Output the [x, y] coordinate of the center of the cell containing the given text.  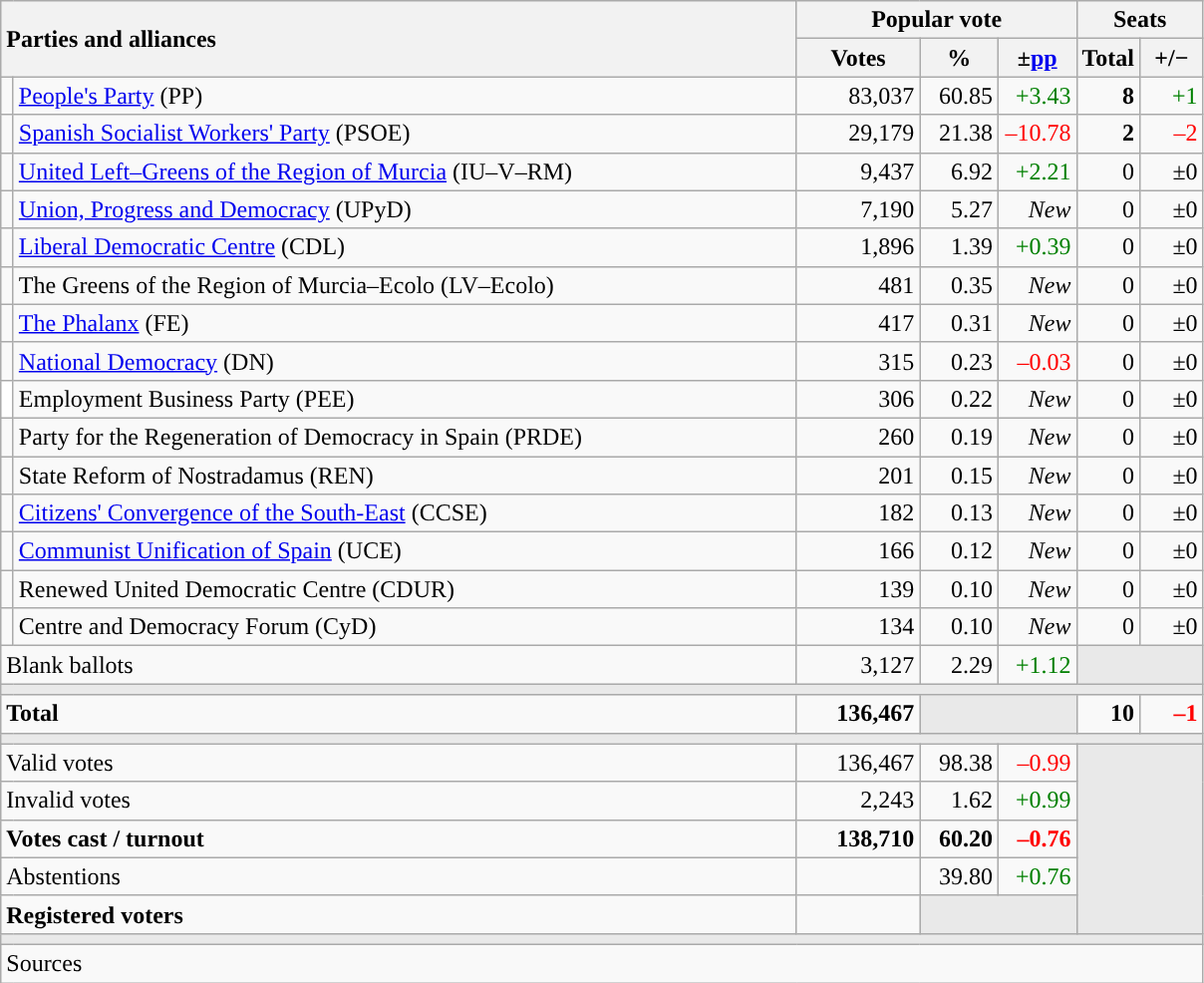
166 [858, 551]
Parties and alliances [399, 39]
6.92 [959, 171]
Employment Business Party (PEE) [405, 399]
417 [858, 323]
138,710 [858, 838]
0.22 [959, 399]
0.13 [959, 513]
Popular vote [937, 20]
481 [858, 285]
Communist Unification of Spain (UCE) [405, 551]
98.38 [959, 763]
0.19 [959, 437]
0.23 [959, 361]
139 [858, 589]
10 [1108, 714]
Registered voters [399, 914]
–0.76 [1037, 838]
Liberal Democratic Centre (CDL) [405, 247]
+0.99 [1037, 801]
83,037 [858, 96]
Invalid votes [399, 801]
2 [1108, 134]
–1 [1172, 714]
5.27 [959, 209]
7,190 [858, 209]
306 [858, 399]
+1.12 [1037, 665]
Centre and Democracy Forum (CyD) [405, 627]
Votes [858, 58]
Party for the Regeneration of Democracy in Spain (PRDE) [405, 437]
The Phalanx (FE) [405, 323]
–10.78 [1037, 134]
Union, Progress and Democracy (UPyD) [405, 209]
–0.03 [1037, 361]
315 [858, 361]
1.39 [959, 247]
Spanish Socialist Workers' Party (PSOE) [405, 134]
National Democracy (DN) [405, 361]
1,896 [858, 247]
2,243 [858, 801]
0.35 [959, 285]
+0.76 [1037, 876]
0.12 [959, 551]
Renewed United Democratic Centre (CDUR) [405, 589]
–2 [1172, 134]
2.29 [959, 665]
182 [858, 513]
21.38 [959, 134]
60.20 [959, 838]
Blank ballots [399, 665]
+2.21 [1037, 171]
+/− [1172, 58]
201 [858, 476]
+1 [1172, 96]
60.85 [959, 96]
+3.43 [1037, 96]
People's Party (PP) [405, 96]
United Left–Greens of the Region of Murcia (IU–V–RM) [405, 171]
0.31 [959, 323]
Seats [1140, 20]
+0.39 [1037, 247]
±pp [1037, 58]
1.62 [959, 801]
29,179 [858, 134]
Abstentions [399, 876]
Citizens' Convergence of the South-East (CCSE) [405, 513]
0.15 [959, 476]
3,127 [858, 665]
State Reform of Nostradamus (REN) [405, 476]
9,437 [858, 171]
% [959, 58]
134 [858, 627]
8 [1108, 96]
260 [858, 437]
Votes cast / turnout [399, 838]
39.80 [959, 876]
The Greens of the Region of Murcia–Ecolo (LV–Ecolo) [405, 285]
Valid votes [399, 763]
Sources [602, 963]
–0.99 [1037, 763]
